Provide the [X, Y] coordinate of the cell's center where the given text is located.  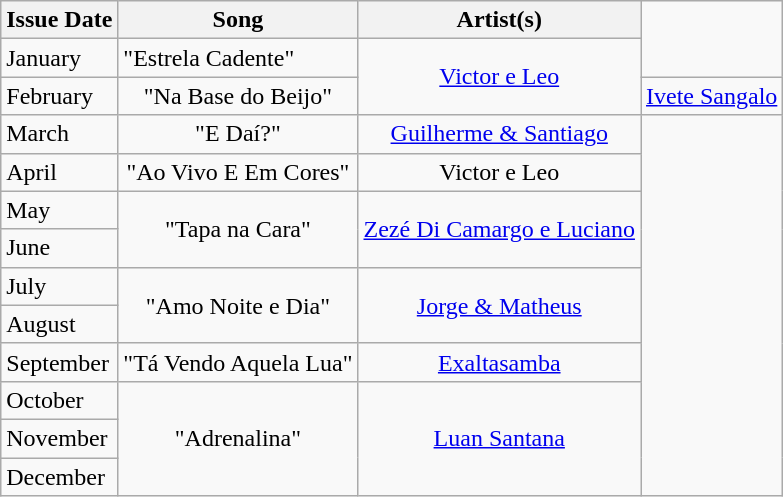
Artist(s) [500, 20]
"Amo Noite e Dia" [238, 305]
"Tá Vendo Aquela Lua" [238, 362]
June [60, 248]
January [60, 58]
Song [238, 20]
"Adrenalina" [238, 438]
February [60, 96]
"Na Base do Beijo" [238, 96]
Jorge & Matheus [500, 305]
Exaltasamba [500, 362]
"Ao Vivo E Em Cores" [238, 172]
December [60, 477]
Luan Santana [500, 438]
Zezé Di Camargo e Luciano [500, 229]
Guilherme & Santiago [500, 134]
October [60, 400]
September [60, 362]
November [60, 438]
"E Daí?" [238, 134]
Issue Date [60, 20]
July [60, 286]
"Estrela Cadente" [238, 58]
August [60, 324]
April [60, 172]
Ivete Sangalo [711, 96]
"Tapa na Cara" [238, 229]
May [60, 210]
March [60, 134]
